For the text-containing cell, return its midpoint in (x, y) coordinate format. 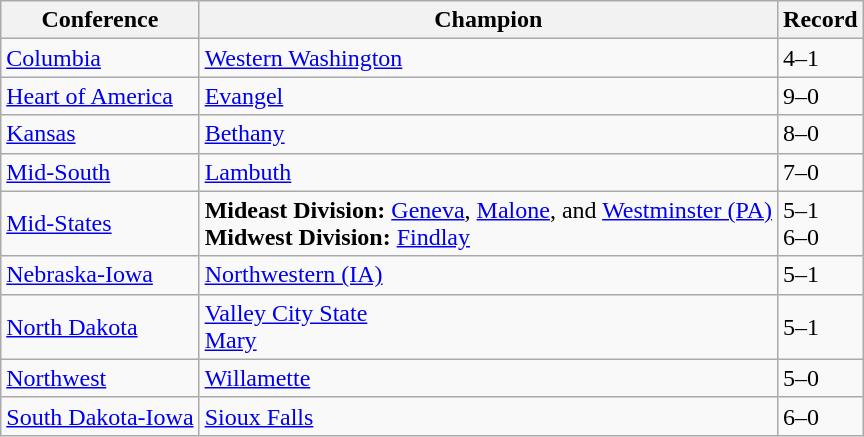
Evangel (488, 96)
8–0 (821, 134)
4–1 (821, 58)
Mid-States (100, 224)
Kansas (100, 134)
North Dakota (100, 326)
5–0 (821, 378)
Heart of America (100, 96)
Mid-South (100, 172)
Northwest (100, 378)
Champion (488, 20)
9–0 (821, 96)
5–16–0 (821, 224)
Lambuth (488, 172)
Valley City StateMary (488, 326)
Willamette (488, 378)
Columbia (100, 58)
Sioux Falls (488, 416)
Western Washington (488, 58)
Northwestern (IA) (488, 275)
Conference (100, 20)
Record (821, 20)
Nebraska-Iowa (100, 275)
Bethany (488, 134)
Mideast Division: Geneva, Malone, and Westminster (PA)Midwest Division: Findlay (488, 224)
7–0 (821, 172)
South Dakota-Iowa (100, 416)
6–0 (821, 416)
